Search for the cell housing the specified text and yield its (X, Y) center coordinate. 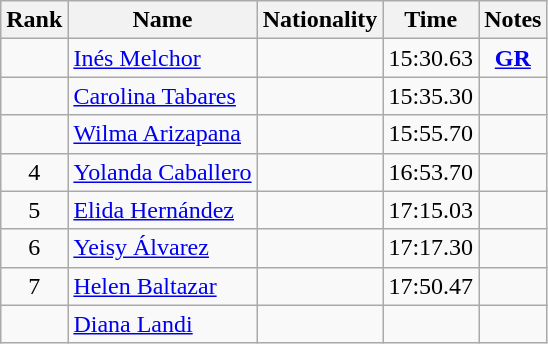
Wilma Arizapana (162, 134)
Time (431, 20)
16:53.70 (431, 172)
GR (513, 58)
7 (34, 286)
Yolanda Caballero (162, 172)
Nationality (320, 20)
Name (162, 20)
Helen Baltazar (162, 286)
15:55.70 (431, 134)
Diana Landi (162, 324)
Yeisy Álvarez (162, 248)
Rank (34, 20)
17:15.03 (431, 210)
17:50.47 (431, 286)
Inés Melchor (162, 58)
15:30.63 (431, 58)
Notes (513, 20)
Elida Hernández (162, 210)
15:35.30 (431, 96)
4 (34, 172)
17:17.30 (431, 248)
6 (34, 248)
Carolina Tabares (162, 96)
5 (34, 210)
